For the text-containing cell, return its midpoint in (x, y) coordinate format. 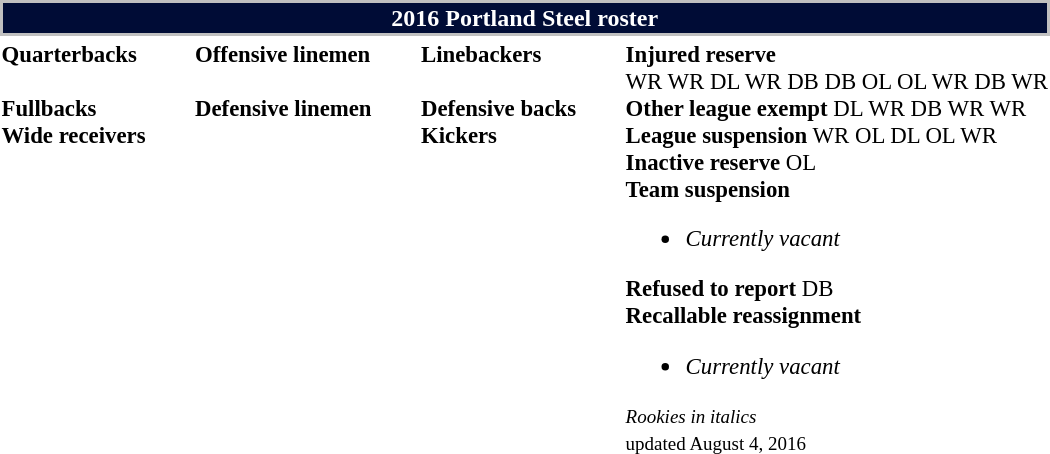
2016 Portland Steel roster (524, 18)
